Output the (x, y) coordinate of the center of the cell containing the given text.  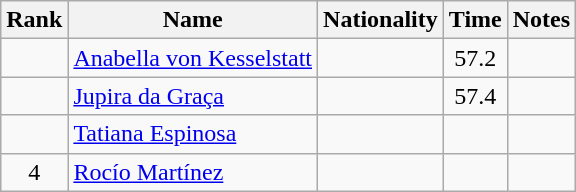
Nationality (381, 20)
4 (34, 172)
57.4 (475, 96)
Rank (34, 20)
Anabella von Kesselstatt (193, 58)
57.2 (475, 58)
Time (475, 20)
Jupira da Graça (193, 96)
Name (193, 20)
Notes (541, 20)
Rocío Martínez (193, 172)
Tatiana Espinosa (193, 134)
